Return [x, y] of the center of cell containing provided text 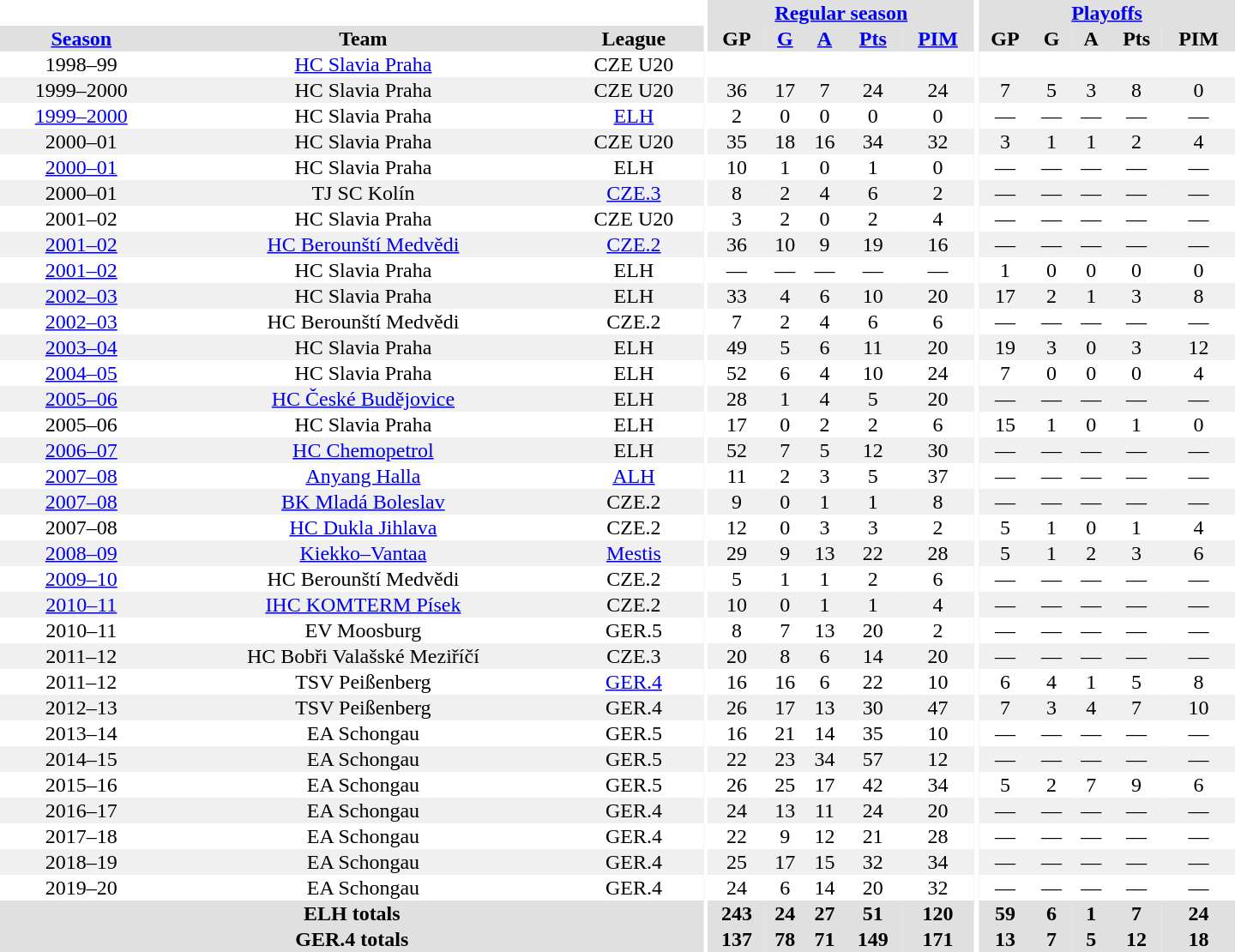
2008–09 [81, 553]
2018–19 [81, 862]
120 [938, 913]
League [633, 39]
HC Dukla Jihlava [364, 527]
Season [81, 39]
HC České Budějovice [364, 399]
Playoffs [1106, 13]
171 [938, 939]
42 [873, 785]
HC Chemopetrol [364, 450]
Regular season [841, 13]
2015–16 [81, 785]
2003–04 [81, 347]
Team [364, 39]
51 [873, 913]
27 [824, 913]
59 [1005, 913]
ALH [633, 476]
33 [738, 296]
EV Moosburg [364, 630]
2014–15 [81, 759]
49 [738, 347]
2013–14 [81, 733]
TJ SC Kolín [364, 193]
2006–07 [81, 450]
149 [873, 939]
2009–10 [81, 579]
37 [938, 476]
BK Mladá Boleslav [364, 502]
1998–99 [81, 64]
78 [785, 939]
Kiekko–Vantaa [364, 553]
243 [738, 913]
2012–13 [81, 708]
Anyang Halla [364, 476]
GER.4 totals [352, 939]
23 [785, 759]
2004–05 [81, 373]
Mestis [633, 553]
IHC KOMTERM Písek [364, 605]
2017–18 [81, 836]
2019–20 [81, 888]
29 [738, 553]
ELH totals [352, 913]
2016–17 [81, 810]
71 [824, 939]
137 [738, 939]
57 [873, 759]
HC Bobři Valašské Meziříčí [364, 656]
47 [938, 708]
